From the cell containing the given text, extract its center point as (x, y) coordinate. 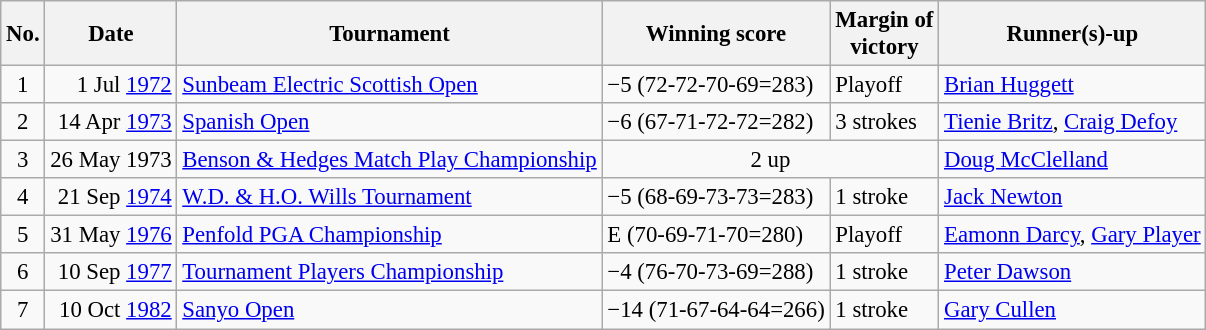
Jack Newton (1072, 197)
Sanyo Open (390, 310)
Date (111, 34)
3 (23, 160)
1 Jul 1972 (111, 85)
1 (23, 85)
21 Sep 1974 (111, 197)
Benson & Hedges Match Play Championship (390, 160)
Penfold PGA Championship (390, 235)
2 up (770, 160)
4 (23, 197)
7 (23, 310)
Winning score (716, 34)
Margin ofvictory (884, 34)
W.D. & H.O. Wills Tournament (390, 197)
−5 (72-72-70-69=283) (716, 85)
6 (23, 273)
3 strokes (884, 122)
−5 (68-69-73-73=283) (716, 197)
2 (23, 122)
Peter Dawson (1072, 273)
−6 (67-71-72-72=282) (716, 122)
Eamonn Darcy, Gary Player (1072, 235)
Tournament Players Championship (390, 273)
Sunbeam Electric Scottish Open (390, 85)
14 Apr 1973 (111, 122)
No. (23, 34)
Tournament (390, 34)
Gary Cullen (1072, 310)
Brian Huggett (1072, 85)
5 (23, 235)
−4 (76-70-73-69=288) (716, 273)
26 May 1973 (111, 160)
31 May 1976 (111, 235)
10 Sep 1977 (111, 273)
Doug McClelland (1072, 160)
−14 (71-67-64-64=266) (716, 310)
E (70-69-71-70=280) (716, 235)
Spanish Open (390, 122)
Runner(s)-up (1072, 34)
10 Oct 1982 (111, 310)
Tienie Britz, Craig Defoy (1072, 122)
